Return the [X, Y] coordinate for the center point of the cell that contains the specified text.  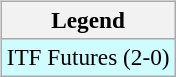
ITF Futures (2-0) [88, 57]
Legend [88, 20]
